Pinpoint the cell where the given text exists, returning its (x, y) midpoint coordinate. 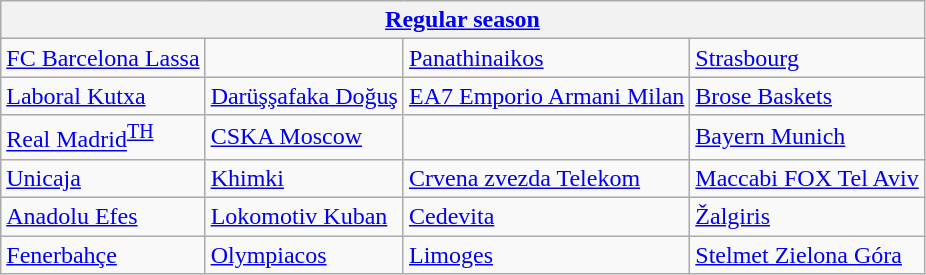
Real MadridTH (103, 138)
Maccabi FOX Tel Aviv (807, 178)
Unicaja (103, 178)
Crvena zvezda Telekom (546, 178)
Laboral Kutxa (103, 96)
FC Barcelona Lassa (103, 58)
Limoges (546, 255)
Strasbourg (807, 58)
Regular season (463, 20)
Cedevita (546, 217)
Anadolu Efes (103, 217)
Fenerbahçe (103, 255)
Panathinaikos (546, 58)
Khimki (304, 178)
Olympiacos (304, 255)
Lokomotiv Kuban (304, 217)
Darüşşafaka Doğuş (304, 96)
Bayern Munich (807, 138)
EA7 Emporio Armani Milan (546, 96)
Žalgiris (807, 217)
Brose Baskets (807, 96)
Stelmet Zielona Góra (807, 255)
CSKA Moscow (304, 138)
